Find where the given text appears and provide that cell's center as [x, y] coordinate. 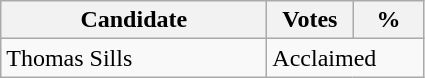
Thomas Sills [134, 58]
Candidate [134, 20]
Votes [310, 20]
Acclaimed [346, 58]
% [388, 20]
